Return the (x, y) coordinate for the center point of the cell that contains the specified text.  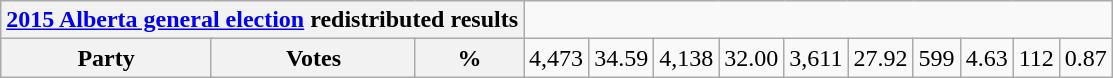
4,473 (556, 58)
Party (106, 58)
2015 Alberta general election redistributed results (262, 20)
34.59 (622, 58)
4.63 (986, 58)
112 (1036, 58)
Votes (313, 58)
4,138 (686, 58)
32.00 (752, 58)
0.87 (1086, 58)
3,611 (816, 58)
27.92 (880, 58)
599 (936, 58)
% (469, 58)
